Capture the cell that displays the provided text and extract its (x, y) central coordinate. 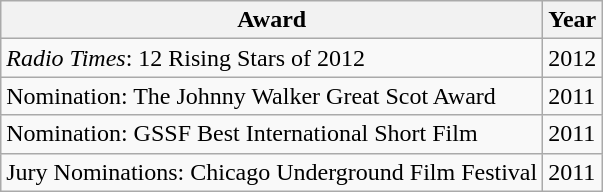
Nomination: GSSF Best International Short Film (272, 134)
2012 (572, 58)
Jury Nominations: Chicago Underground Film Festival (272, 172)
Award (272, 20)
Nomination: The Johnny Walker Great Scot Award (272, 96)
Year (572, 20)
Radio Times: 12 Rising Stars of 2012 (272, 58)
